Output the [X, Y] coordinate of the center of the cell containing the given text.  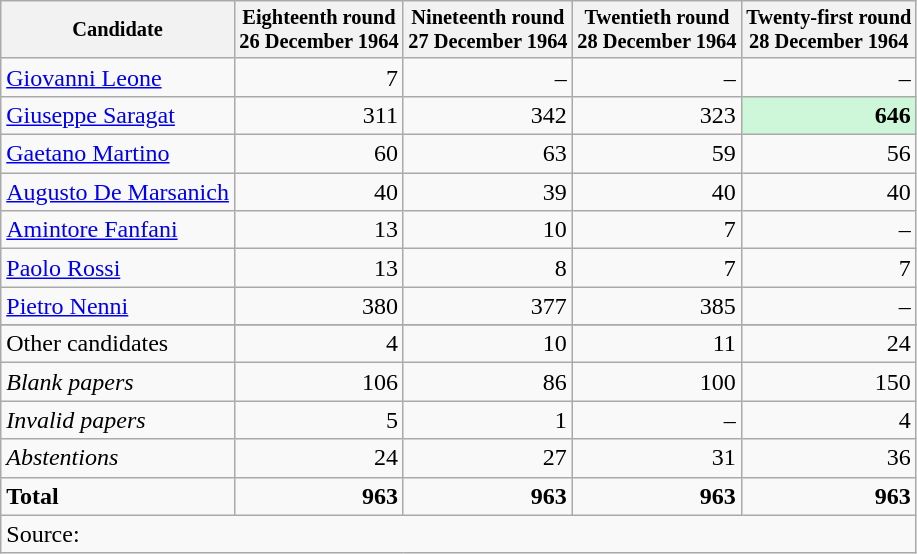
11 [656, 344]
Abstentions [118, 458]
8 [488, 268]
36 [828, 458]
Pietro Nenni [118, 306]
Twenty-first round28 December 1964 [828, 30]
377 [488, 306]
342 [488, 115]
63 [488, 154]
56 [828, 154]
Blank papers [118, 382]
31 [656, 458]
Candidate [118, 30]
Source: [458, 534]
106 [318, 382]
311 [318, 115]
Giovanni Leone [118, 77]
646 [828, 115]
Amintore Fanfani [118, 230]
86 [488, 382]
323 [656, 115]
Twentieth round28 December 1964 [656, 30]
Nineteenth round27 December 1964 [488, 30]
100 [656, 382]
5 [318, 420]
Giuseppe Saragat [118, 115]
Total [118, 496]
60 [318, 154]
59 [656, 154]
Other candidates [118, 344]
Gaetano Martino [118, 154]
39 [488, 192]
380 [318, 306]
Augusto De Marsanich [118, 192]
Invalid papers [118, 420]
1 [488, 420]
385 [656, 306]
Paolo Rossi [118, 268]
Eighteenth round26 December 1964 [318, 30]
27 [488, 458]
150 [828, 382]
